Detect which cell encompasses the target text, then output its (x, y) center coordinate. 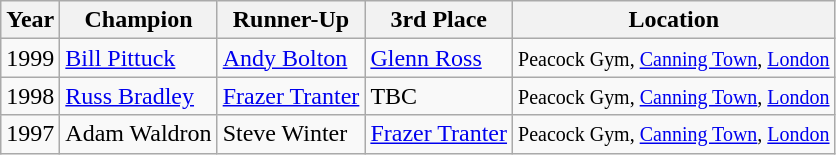
1997 (30, 134)
Bill Pittuck (138, 58)
Russ Bradley (138, 96)
1998 (30, 96)
Runner-Up (291, 20)
Location (674, 20)
Adam Waldron (138, 134)
Glenn Ross (439, 58)
Steve Winter (291, 134)
TBC (439, 96)
1999 (30, 58)
Year (30, 20)
Champion (138, 20)
Andy Bolton (291, 58)
3rd Place (439, 20)
